From the cell containing the given text, extract its center point as [X, Y] coordinate. 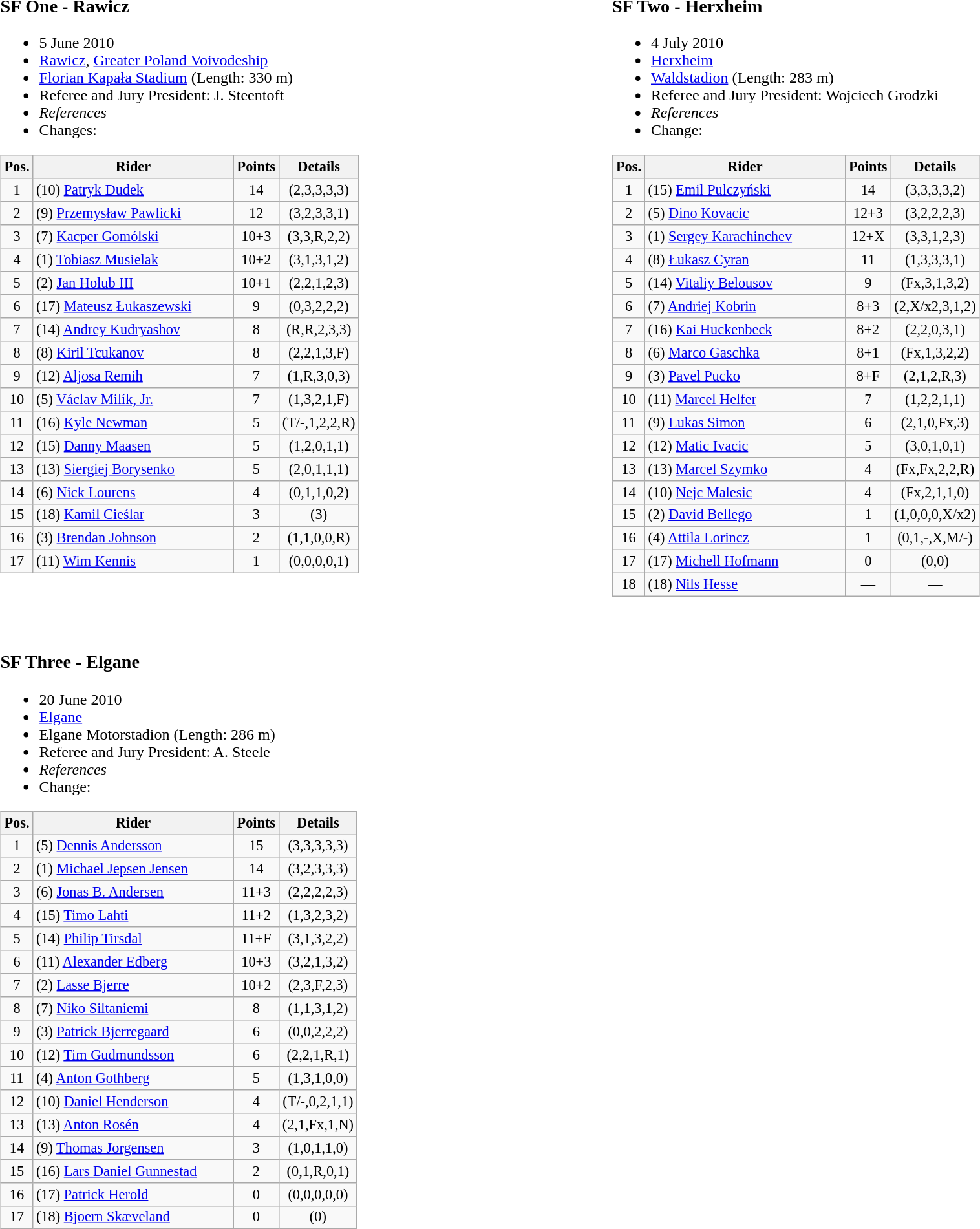
12+3 [868, 213]
(12) Matic Ivacic [745, 445]
(6) Nick Lourens [133, 492]
(2,X/x2,3,1,2) [935, 306]
(3) Pavel Pucko [745, 376]
(10) Daniel Henderson [133, 1101]
8+3 [868, 306]
(16) Kai Huckenbeck [745, 330]
(1) Michael Jepsen Jensen [133, 869]
(10) Patryk Dudek [133, 190]
(15) Danny Maasen [133, 445]
(5) Dennis Andersson [133, 846]
(0,1,R,0,1) [318, 1171]
(T/-,0,2,1,1) [318, 1101]
(1,2,2,1,1) [935, 399]
(17) Patrick Herold [133, 1194]
(3) Patrick Bjerregaard [133, 1032]
(2,2,2,2,3) [318, 892]
(17) Michell Hofmann [745, 562]
(1,3,3,3,1) [935, 260]
(8) Łukasz Cyran [745, 260]
(3) [319, 515]
(Fx,2,1,1,0) [935, 492]
(2,1,Fx,1,N) [318, 1124]
(3,2,3,3,3) [318, 869]
(2,3,F,2,3) [318, 985]
8+1 [868, 353]
(12) Tim Gudmundsson [133, 1055]
(3,2,2,2,3) [935, 213]
(0,0,0,0,1) [319, 562]
(11) Marcel Helfer [745, 399]
(18) Bjoern Skæveland [133, 1217]
(3,3,3,3,2) [935, 190]
(0,1,1,0,2) [319, 492]
(16) Kyle Newman [133, 422]
(1,0,0,0,X/x2) [935, 515]
(12) Aljosa Remih [133, 376]
12+X [868, 237]
(2) Jan Holub III [133, 283]
(0,1,-,X,M/-) [935, 539]
(13) Siergiej Borysenko [133, 469]
(0,3,2,2,2) [319, 306]
8+2 [868, 330]
(3) Brendan Johnson [133, 539]
(R,R,2,3,3) [319, 330]
(1,1,0,0,R) [319, 539]
(3,1,3,1,2) [319, 260]
(3,2,1,3,2) [318, 962]
(6) Marco Gaschka [745, 353]
(3,2,3,3,1) [319, 213]
(9) Lukas Simon [745, 422]
(14) Philip Tirsdal [133, 939]
(2) Lasse Bjerre [133, 985]
(0) [318, 1217]
11+3 [256, 892]
(2,3,3,3,3) [319, 190]
(Fx,Fx,2,2,R) [935, 469]
11+2 [256, 915]
(2) David Bellego [745, 515]
(3,3,3,3,3) [318, 846]
(Fx,1,3,2,2) [935, 353]
(4) Attila Lorincz [745, 539]
(2,0,1,1,1) [319, 469]
(6) Jonas B. Andersen [133, 892]
(9) Przemysław Pawlicki [133, 213]
(13) Marcel Szymko [745, 469]
(1,3,1,0,0) [318, 1078]
(2,1,2,R,3) [935, 376]
(2,2,1,3,F) [319, 353]
(Fx,3,1,3,2) [935, 283]
(1,2,0,1,1) [319, 445]
(1,0,1,1,0) [318, 1148]
10+1 [256, 283]
(1,3,2,1,F) [319, 399]
(18) Kamil Cieślar [133, 515]
18 [628, 585]
(11) Alexander Edberg [133, 962]
(1) Tobiasz Musielak [133, 260]
(7) Kacper Gomólski [133, 237]
(18) Nils Hesse [745, 585]
(T/-,1,2,2,R) [319, 422]
(0,0,2,2,2) [318, 1032]
(15) Timo Lahti [133, 915]
(8) Kiril Tcukanov [133, 353]
(2,2,1,R,1) [318, 1055]
(9) Thomas Jorgensen [133, 1148]
(1) Sergey Karachinchev [745, 237]
(3,0,1,0,1) [935, 445]
(1,3,2,3,2) [318, 915]
(1,1,3,1,2) [318, 1009]
(17) Mateusz Łukaszewski [133, 306]
(15) Emil Pulczyński [745, 190]
(14) Andrey Kudryashov [133, 330]
(0,0) [935, 562]
(7) Andriej Kobrin [745, 306]
(14) Vitaliy Belousov [745, 283]
(5) Václav Milík, Jr. [133, 399]
(5) Dino Kovacic [745, 213]
(7) Niko Siltaniemi [133, 1009]
11+F [256, 939]
(2,2,0,3,1) [935, 330]
(16) Lars Daniel Gunnestad [133, 1171]
(2,2,1,2,3) [319, 283]
(11) Wim Kennis [133, 562]
(2,1,0,Fx,3) [935, 422]
(4) Anton Gothberg [133, 1078]
(3,1,3,2,2) [318, 939]
(3,3,R,2,2) [319, 237]
8+F [868, 376]
(10) Nejc Malesic [745, 492]
(13) Anton Rosén [133, 1124]
(3,3,1,2,3) [935, 237]
(1,R,3,0,3) [319, 376]
(0,0,0,0,0) [318, 1194]
